Identify which cell holds the provided text, then report its (x, y) central coordinate. 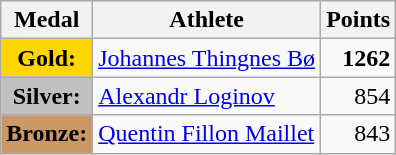
854 (358, 96)
Johannes Thingnes Bø (207, 58)
Quentin Fillon Maillet (207, 134)
Silver: (47, 96)
Bronze: (47, 134)
1262 (358, 58)
843 (358, 134)
Alexandr Loginov (207, 96)
Medal (47, 20)
Points (358, 20)
Athlete (207, 20)
Gold: (47, 58)
